For the text-containing cell, return its midpoint in (X, Y) coordinate format. 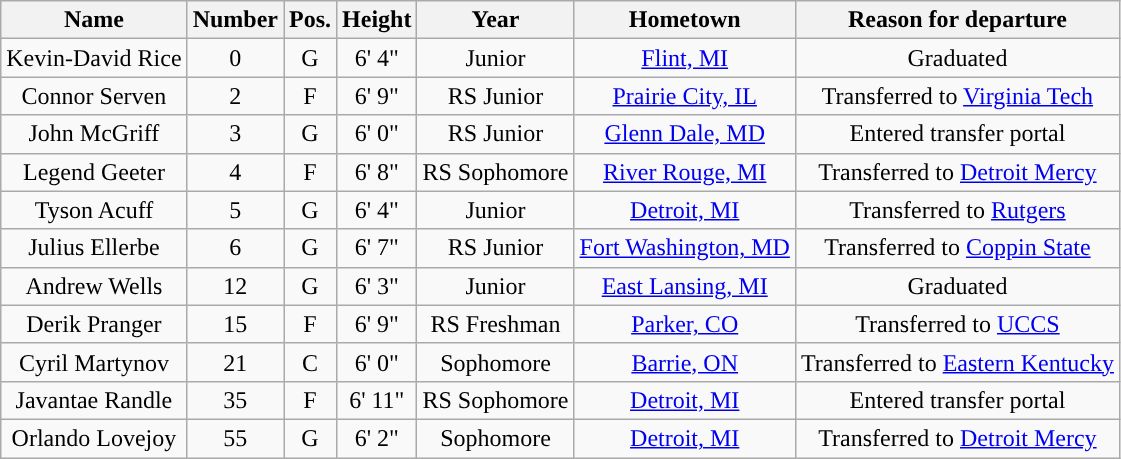
Pos. (310, 20)
Prairie City, IL (684, 96)
Legend Geeter (94, 172)
Glenn Dale, MD (684, 134)
C (310, 362)
6 (235, 248)
Transferred to Eastern Kentucky (957, 362)
John McGriff (94, 134)
Flint, MI (684, 58)
2 (235, 96)
Orlando Lovejoy (94, 438)
6' 2" (377, 438)
55 (235, 438)
6' 8" (377, 172)
Julius Ellerbe (94, 248)
Kevin-David Rice (94, 58)
Connor Serven (94, 96)
12 (235, 286)
River Rouge, MI (684, 172)
Year (496, 20)
6' 7" (377, 248)
Fort Washington, MD (684, 248)
East Lansing, MI (684, 286)
Transferred to Rutgers (957, 210)
Javantae Randle (94, 400)
Transferred to Coppin State (957, 248)
Transferred to UCCS (957, 324)
Number (235, 20)
0 (235, 58)
6' 3" (377, 286)
Height (377, 20)
Derik Pranger (94, 324)
15 (235, 324)
Name (94, 20)
4 (235, 172)
21 (235, 362)
Parker, CO (684, 324)
5 (235, 210)
Cyril Martynov (94, 362)
Andrew Wells (94, 286)
6' 11" (377, 400)
Barrie, ON (684, 362)
Transferred to Virginia Tech (957, 96)
3 (235, 134)
Hometown (684, 20)
35 (235, 400)
Tyson Acuff (94, 210)
Reason for departure (957, 20)
RS Freshman (496, 324)
